Capture the cell that displays the provided text and extract its (X, Y) central coordinate. 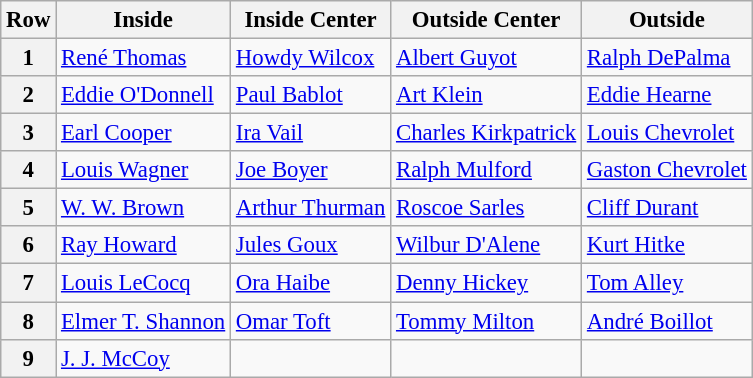
Louis Wagner (144, 170)
Outside (668, 20)
7 (28, 283)
6 (28, 245)
Jules Goux (311, 245)
Wilbur D'Alene (486, 245)
Ora Haibe (311, 283)
Paul Bablot (311, 95)
Howdy Wilcox (311, 58)
Elmer T. Shannon (144, 321)
Omar Toft (311, 321)
1 (28, 58)
8 (28, 321)
Roscoe Sarles (486, 208)
Kurt Hitke (668, 245)
2 (28, 95)
Earl Cooper (144, 133)
Charles Kirkpatrick (486, 133)
Inside Center (311, 20)
J. J. McCoy (144, 358)
Ralph DePalma (668, 58)
Art Klein (486, 95)
Arthur Thurman (311, 208)
3 (28, 133)
9 (28, 358)
Louis Chevrolet (668, 133)
René Thomas (144, 58)
Tommy Milton (486, 321)
Row (28, 20)
Eddie O'Donnell (144, 95)
Gaston Chevrolet (668, 170)
Tom Alley (668, 283)
Ira Vail (311, 133)
Louis LeCocq (144, 283)
Ralph Mulford (486, 170)
Ray Howard (144, 245)
5 (28, 208)
Eddie Hearne (668, 95)
Joe Boyer (311, 170)
Denny Hickey (486, 283)
Inside (144, 20)
4 (28, 170)
Albert Guyot (486, 58)
W. W. Brown (144, 208)
Cliff Durant (668, 208)
André Boillot (668, 321)
Outside Center (486, 20)
